Provide the (x, y) coordinate of the cell's center where the given text is located.  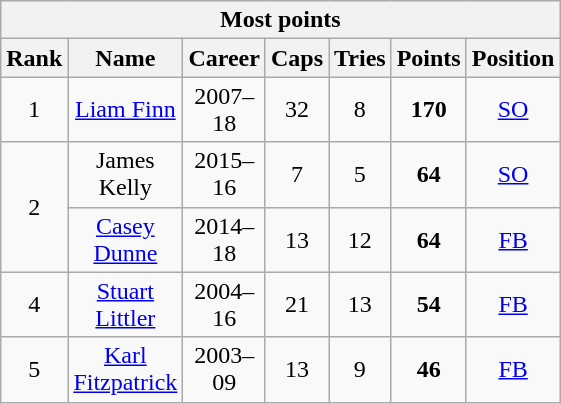
Casey Dunne (126, 240)
12 (360, 240)
Liam Finn (126, 110)
Stuart Littler (126, 304)
James Kelly (126, 174)
Tries (360, 58)
4 (34, 304)
9 (360, 370)
1 (34, 110)
2015–16 (224, 174)
Name (126, 58)
2 (34, 207)
2003–09 (224, 370)
2004–16 (224, 304)
Points (428, 58)
Caps (296, 58)
2007–18 (224, 110)
Most points (280, 20)
54 (428, 304)
8 (360, 110)
Karl Fitzpatrick (126, 370)
Position (513, 58)
2014–18 (224, 240)
170 (428, 110)
32 (296, 110)
21 (296, 304)
Rank (34, 58)
Career (224, 58)
46 (428, 370)
7 (296, 174)
